Scan for the cell matching the given text and deliver its [X, Y] coordinate at center. 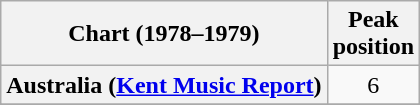
Australia (Kent Music Report) [164, 85]
Chart (1978–1979) [164, 34]
6 [373, 85]
Peakposition [373, 34]
